Pinpoint the cell where the given text exists, returning its [x, y] midpoint coordinate. 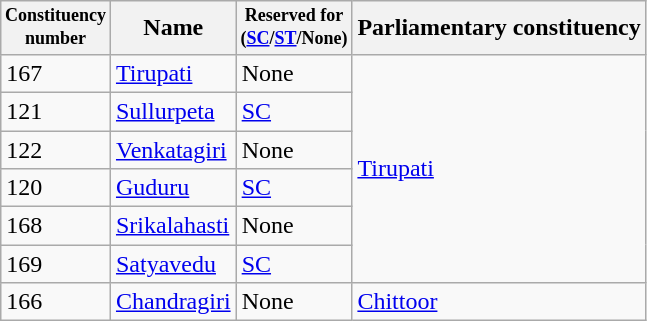
169 [56, 264]
Sullurpeta [173, 111]
Constituency number [56, 28]
122 [56, 150]
Parliamentary constituency [499, 28]
Reserved for(SC/ST/None) [294, 28]
167 [56, 73]
Chittoor [499, 302]
Venkatagiri [173, 150]
Guduru [173, 188]
Satyavedu [173, 264]
121 [56, 111]
166 [56, 302]
168 [56, 226]
Srikalahasti [173, 226]
120 [56, 188]
Chandragiri [173, 302]
Name [173, 28]
